Detect which cell encompasses the target text, then output its (x, y) center coordinate. 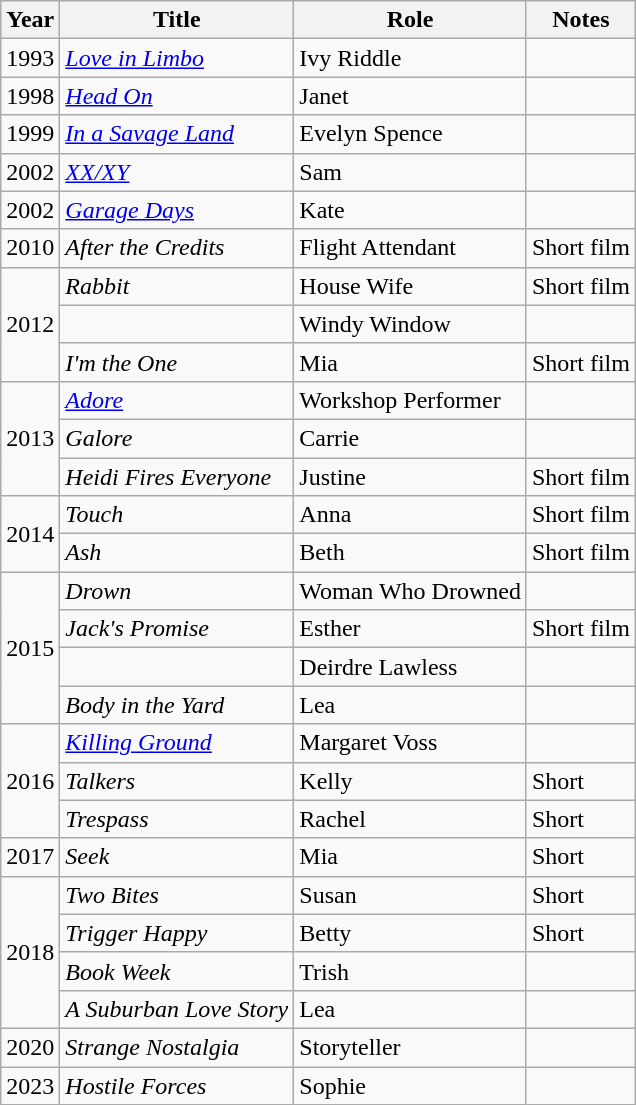
2010 (30, 248)
Love in Limbo (177, 58)
Trish (410, 971)
Two Bites (177, 895)
Rabbit (177, 286)
Strange Nostalgia (177, 1047)
1998 (30, 96)
Jack's Promise (177, 629)
After the Credits (177, 248)
Janet (410, 96)
Garage Days (177, 210)
Ash (177, 553)
2015 (30, 648)
Carrie (410, 438)
Deirdre Lawless (410, 667)
Notes (580, 20)
Book Week (177, 971)
Esther (410, 629)
Woman Who Drowned (410, 591)
Betty (410, 933)
Heidi Fires Everyone (177, 477)
Kelly (410, 781)
Susan (410, 895)
Storyteller (410, 1047)
Trespass (177, 819)
Ivy Riddle (410, 58)
Sam (410, 172)
Body in the Yard (177, 705)
Flight Attendant (410, 248)
A Suburban Love Story (177, 1009)
Hostile Forces (177, 1085)
Evelyn Spence (410, 134)
Title (177, 20)
Seek (177, 857)
1993 (30, 58)
2018 (30, 952)
Galore (177, 438)
1999 (30, 134)
2014 (30, 534)
Windy Window (410, 324)
Rachel (410, 819)
Touch (177, 515)
Head On (177, 96)
Drown (177, 591)
Margaret Voss (410, 743)
XX/XY (177, 172)
Year (30, 20)
Justine (410, 477)
2023 (30, 1085)
Workshop Performer (410, 400)
Sophie (410, 1085)
2012 (30, 324)
Killing Ground (177, 743)
House Wife (410, 286)
I'm the One (177, 362)
Anna (410, 515)
2017 (30, 857)
Adore (177, 400)
In a Savage Land (177, 134)
Trigger Happy (177, 933)
2013 (30, 438)
Talkers (177, 781)
Beth (410, 553)
Kate (410, 210)
2016 (30, 781)
Role (410, 20)
2020 (30, 1047)
